Search for the cell housing the specified text and yield its [x, y] center coordinate. 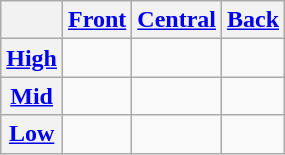
Front [98, 20]
Low [32, 134]
Central [177, 20]
Back [254, 20]
High [32, 58]
Mid [32, 96]
